Return (x, y) of the center of cell containing provided text 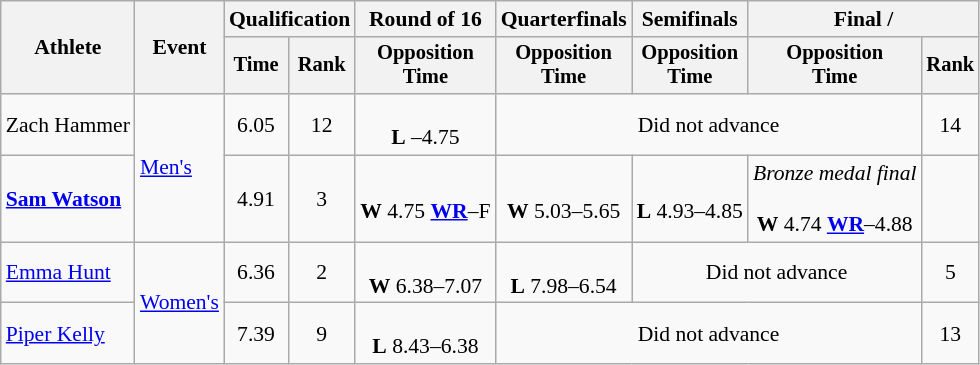
14 (950, 124)
4.91 (256, 200)
Qualification (290, 19)
6.36 (256, 272)
Sam Watson (68, 200)
Time (256, 66)
Event (180, 48)
Emma Hunt (68, 272)
Women's (180, 303)
2 (322, 272)
3 (322, 200)
Final / (864, 19)
Bronze medal finalW 4.74 WR–4.88 (835, 200)
Round of 16 (425, 19)
Athlete (68, 48)
W 4.75 WR–F (425, 200)
6.05 (256, 124)
Men's (180, 168)
7.39 (256, 334)
L –4.75 (425, 124)
Semifinals (690, 19)
W 5.03–5.65 (564, 200)
W 6.38–7.07 (425, 272)
5 (950, 272)
12 (322, 124)
Piper Kelly (68, 334)
L 7.98–6.54 (564, 272)
L 4.93–4.85 (690, 200)
Quarterfinals (564, 19)
L 8.43–6.38 (425, 334)
Zach Hammer (68, 124)
13 (950, 334)
9 (322, 334)
